Return (X, Y) of the center of cell containing provided text 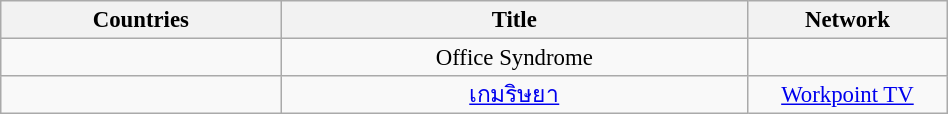
Title (514, 20)
เกมริษยา (514, 95)
Countries (141, 20)
Network (848, 20)
Office Syndrome (514, 58)
Workpoint TV (848, 95)
